Output the (x, y) coordinate of the center of the cell containing the given text.  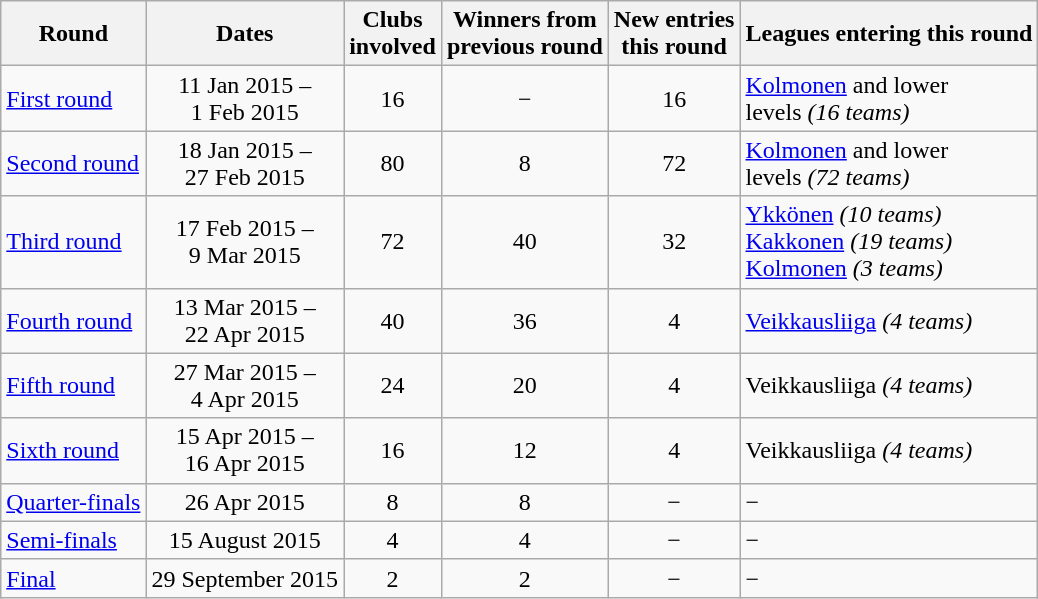
17 Feb 2015 – 9 Mar 2015 (245, 242)
27 Mar 2015 – 4 Apr 2015 (245, 386)
15 August 2015 (245, 540)
11 Jan 2015 – 1 Feb 2015 (245, 98)
15 Apr 2015 – 16 Apr 2015 (245, 450)
36 (524, 320)
Kolmonen and lower levels (16 teams) (889, 98)
Ykkönen (10 teams)Kakkonen (19 teams)Kolmonen (3 teams) (889, 242)
Quarter-finals (74, 502)
Third round (74, 242)
Clubsinvolved (393, 34)
Dates (245, 34)
Round (74, 34)
Sixth round (74, 450)
26 Apr 2015 (245, 502)
Second round (74, 164)
First round (74, 98)
12 (524, 450)
20 (524, 386)
13 Mar 2015 – 22 Apr 2015 (245, 320)
Fourth round (74, 320)
80 (393, 164)
24 (393, 386)
Winners fromprevious round (524, 34)
32 (674, 242)
18 Jan 2015 – 27 Feb 2015 (245, 164)
29 September 2015 (245, 578)
Leagues entering this round (889, 34)
New entriesthis round (674, 34)
Semi-finals (74, 540)
Kolmonen and lower levels (72 teams) (889, 164)
Final (74, 578)
Fifth round (74, 386)
